Return the [X, Y] coordinate for the center point of the cell that contains the specified text.  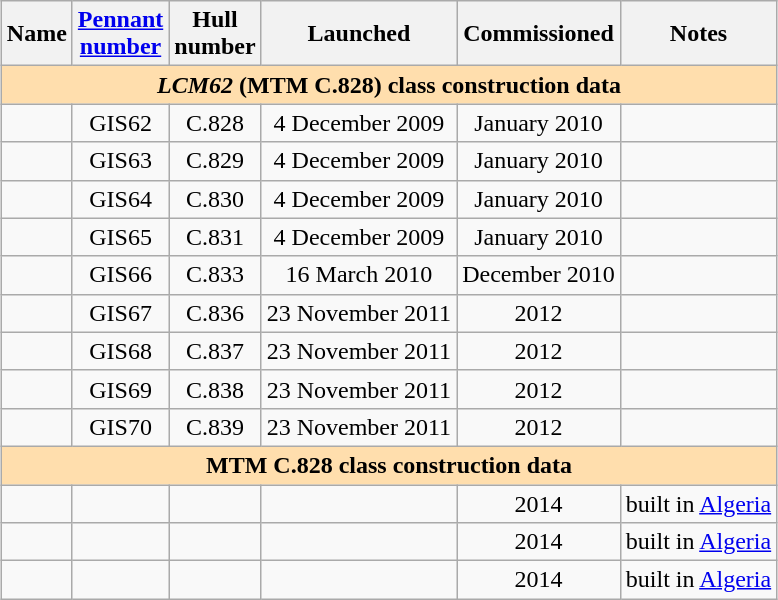
Notes [698, 34]
GIS69 [120, 389]
Commissioned [539, 34]
MTM C.828 class construction data [388, 465]
GIS70 [120, 427]
GIS66 [120, 275]
LCM62 (MTM C.828) class construction data [388, 85]
C.833 [215, 275]
C.836 [215, 313]
C.837 [215, 351]
C.830 [215, 199]
C.838 [215, 389]
Name [36, 34]
C.828 [215, 123]
GIS67 [120, 313]
GIS62 [120, 123]
Launched [358, 34]
C.829 [215, 161]
GIS63 [120, 161]
C.831 [215, 237]
Hullnumber [215, 34]
December 2010 [539, 275]
GIS64 [120, 199]
GIS65 [120, 237]
C.839 [215, 427]
16 March 2010 [358, 275]
Pennantnumber [120, 34]
GIS68 [120, 351]
